Identify which cell holds the provided text, then report its [X, Y] central coordinate. 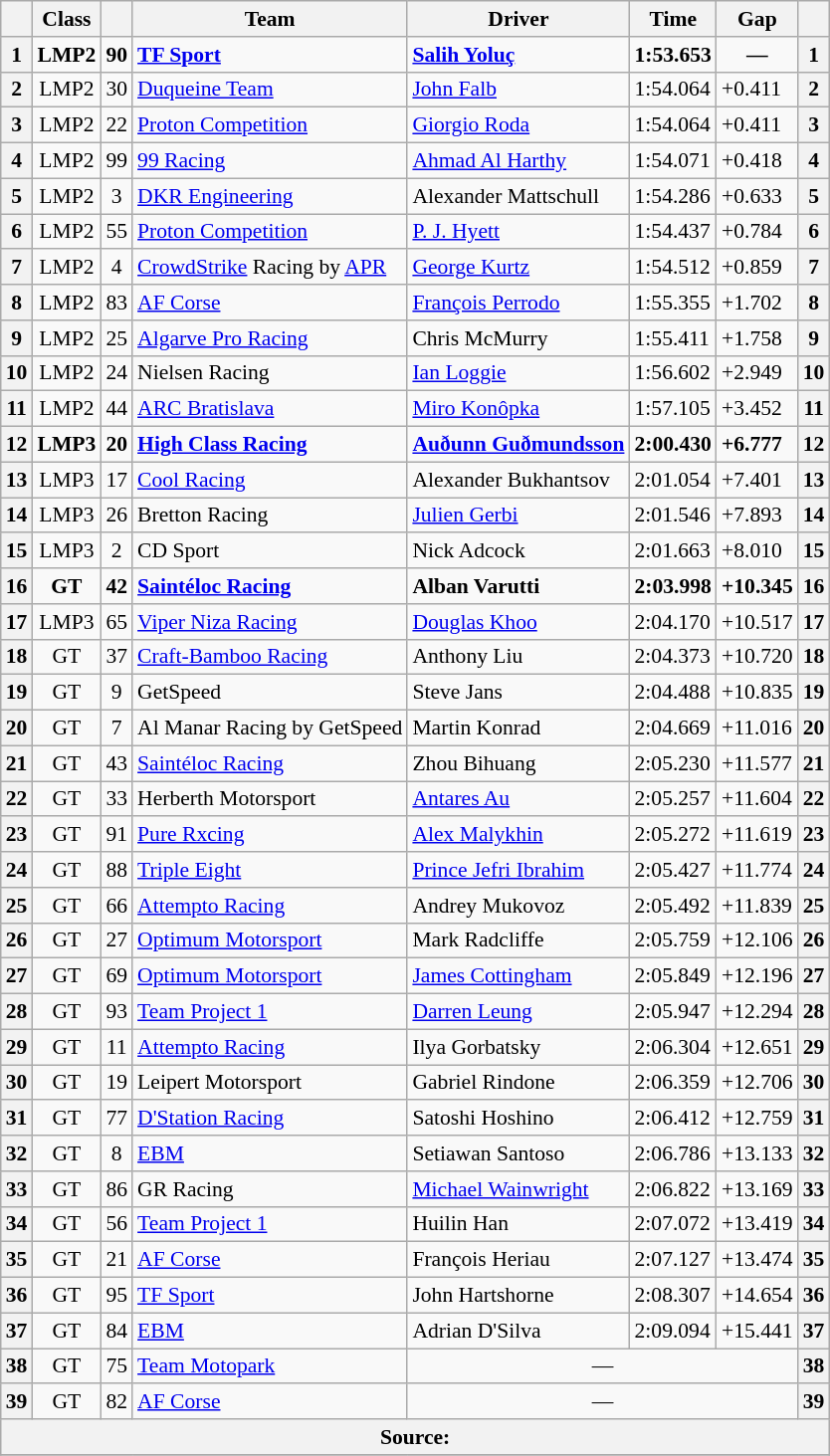
77 [116, 1119]
Nick Adcock [518, 551]
Driver [518, 19]
Mark Radcliffe [518, 940]
+13.133 [757, 1153]
Antares Au [518, 799]
75 [116, 1366]
+11.619 [757, 835]
Source: [416, 1437]
1:56.602 [673, 373]
GR Racing [270, 1189]
66 [116, 906]
1:55.411 [673, 338]
ARC Bratislava [270, 409]
90 [116, 55]
Al Manar Racing by GetSpeed [270, 728]
+12.706 [757, 1083]
83 [116, 303]
2:01.546 [673, 516]
+11.839 [757, 906]
2:08.307 [673, 1296]
+0.859 [757, 268]
James Cottingham [518, 976]
Martin Konrad [518, 728]
Gap [757, 19]
Chris McMurry [518, 338]
John Falb [518, 90]
Anthony Liu [518, 657]
44 [116, 409]
John Hartshorne [518, 1296]
Giorgio Roda [518, 125]
Douglas Khoo [518, 622]
+3.452 [757, 409]
P. J. Hyett [518, 232]
Pure Rxcing [270, 835]
Salih Yoluç [518, 55]
Ian Loggie [518, 373]
Adrian D'Silva [518, 1331]
Alex Malykhin [518, 835]
2:09.094 [673, 1331]
François Perrodo [518, 303]
Miro Konôpka [518, 409]
GetSpeed [270, 693]
Alban Varutti [518, 586]
+10.517 [757, 622]
2:05.492 [673, 906]
+1.758 [757, 338]
2:06.822 [673, 1189]
Bretton Racing [270, 516]
1:53.653 [673, 55]
CD Sport [270, 551]
Michael Wainwright [518, 1189]
55 [116, 232]
Duqueine Team [270, 90]
+15.441 [757, 1331]
1:54.512 [673, 268]
99 [116, 161]
+1.702 [757, 303]
2:05.849 [673, 976]
Zhou Bihuang [518, 763]
Gabriel Rindone [518, 1083]
42 [116, 586]
+13.474 [757, 1260]
95 [116, 1296]
2:05.272 [673, 835]
+6.777 [757, 445]
+10.720 [757, 657]
86 [116, 1189]
Ilya Gorbatsky [518, 1047]
Craft-Bamboo Racing [270, 657]
1:54.286 [673, 196]
+2.949 [757, 373]
Satoshi Hoshino [518, 1119]
+10.835 [757, 693]
High Class Racing [270, 445]
+12.759 [757, 1119]
2:06.786 [673, 1153]
+11.016 [757, 728]
+12.294 [757, 1012]
2:03.998 [673, 586]
+7.401 [757, 480]
François Heriau [518, 1260]
+12.106 [757, 940]
1:57.105 [673, 409]
1:55.355 [673, 303]
43 [116, 763]
2:05.947 [673, 1012]
+11.604 [757, 799]
65 [116, 622]
Huilin Han [518, 1224]
56 [116, 1224]
+11.774 [757, 870]
2:06.304 [673, 1047]
D'Station Racing [270, 1119]
+12.196 [757, 976]
82 [116, 1402]
2:05.759 [673, 940]
2:06.412 [673, 1119]
2:00.430 [673, 445]
+0.784 [757, 232]
2:01.054 [673, 480]
2:05.230 [673, 763]
1:54.071 [673, 161]
Darren Leung [518, 1012]
84 [116, 1331]
2:01.663 [673, 551]
Class [66, 19]
Team [270, 19]
Andrey Mukovoz [518, 906]
88 [116, 870]
+14.654 [757, 1296]
Ahmad Al Harthy [518, 161]
2:05.427 [673, 870]
Herberth Motorsport [270, 799]
93 [116, 1012]
+0.633 [757, 196]
Julien Gerbi [518, 516]
91 [116, 835]
69 [116, 976]
DKR Engineering [270, 196]
Alexander Bukhantsov [518, 480]
Auðunn Guðmundsson [518, 445]
+13.169 [757, 1189]
Setiawan Santoso [518, 1153]
Algarve Pro Racing [270, 338]
2:04.170 [673, 622]
+13.419 [757, 1224]
99 Racing [270, 161]
Triple Eight [270, 870]
+10.345 [757, 586]
Prince Jefri Ibrahim [518, 870]
+8.010 [757, 551]
Alexander Mattschull [518, 196]
Leipert Motorsport [270, 1083]
+0.418 [757, 161]
2:04.669 [673, 728]
Cool Racing [270, 480]
Steve Jans [518, 693]
2:07.072 [673, 1224]
Viper Niza Racing [270, 622]
+7.893 [757, 516]
CrowdStrike Racing by APR [270, 268]
Time [673, 19]
+11.577 [757, 763]
Team Motopark [270, 1366]
1:54.437 [673, 232]
2:04.488 [673, 693]
George Kurtz [518, 268]
2:05.257 [673, 799]
Nielsen Racing [270, 373]
2:04.373 [673, 657]
2:06.359 [673, 1083]
+12.651 [757, 1047]
2:07.127 [673, 1260]
